Pinpoint the cell where the given text exists, returning its (X, Y) midpoint coordinate. 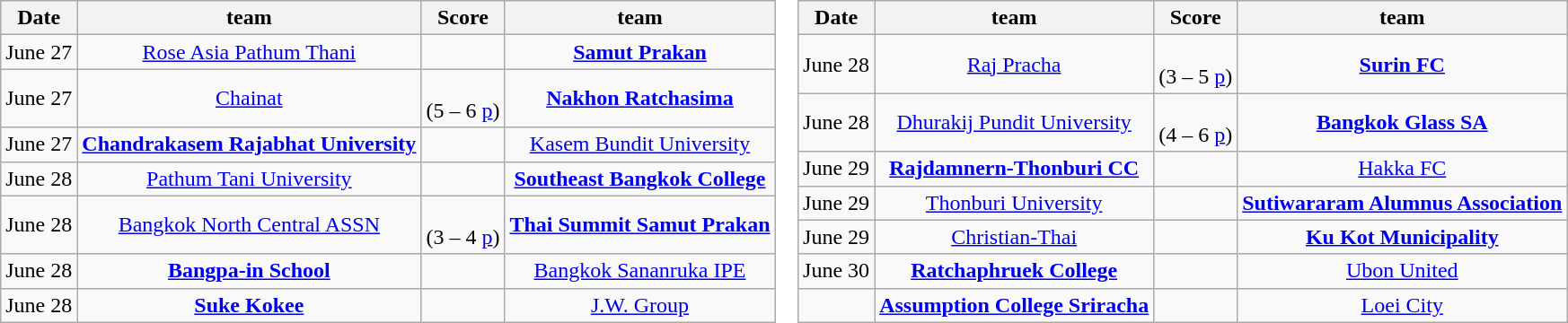
Samut Prakan (639, 52)
Loei City (1403, 305)
Rose Asia Pathum Thani (250, 52)
Rajdamnern-Thonburi CC (1015, 169)
Nakhon Ratchasima (639, 99)
Bangkok Glass SA (1403, 122)
(3 – 5 p) (1196, 65)
Raj Pracha (1015, 65)
June 30 (837, 271)
Dhurakij Pundit University (1015, 122)
Assumption College Sriracha (1015, 305)
J.W. Group (639, 305)
Bangkok North Central ASSN (250, 224)
Ratchaphruek College (1015, 271)
Chainat (250, 99)
Sutiwararam Alumnus Association (1403, 203)
Suke Kokee (250, 305)
(3 – 4 p) (463, 224)
Pathum Tani University (250, 179)
Thonburi University (1015, 203)
Kasem Bundit University (639, 144)
Chandrakasem Rajabhat University (250, 144)
Christian-Thai (1015, 237)
Thai Summit Samut Prakan (639, 224)
Hakka FC (1403, 169)
Bangkok Sananruka IPE (639, 271)
(5 – 6 p) (463, 99)
Ubon United (1403, 271)
Southeast Bangkok College (639, 179)
(4 – 6 p) (1196, 122)
Bangpa-in School (250, 271)
Ku Kot Municipality (1403, 237)
Surin FC (1403, 65)
